Provide the (X, Y) coordinate of the cell's center where the given text is located.  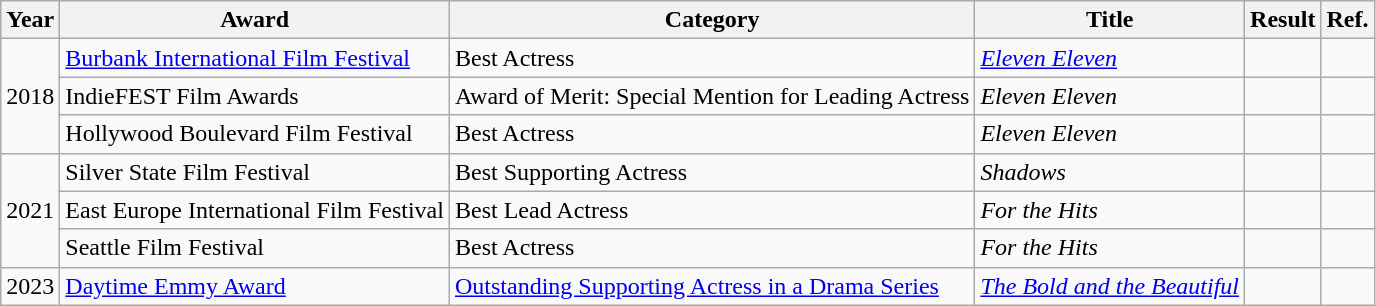
Seattle Film Festival (255, 248)
East Europe International Film Festival (255, 210)
Burbank International Film Festival (255, 58)
Year (30, 20)
Best Lead Actress (712, 210)
Outstanding Supporting Actress in a Drama Series (712, 286)
The Bold and the Beautiful (1110, 286)
Hollywood Boulevard Film Festival (255, 134)
Title (1110, 20)
2021 (30, 210)
Best Supporting Actress (712, 172)
Shadows (1110, 172)
2018 (30, 96)
IndieFEST Film Awards (255, 96)
Result (1283, 20)
Category (712, 20)
Ref. (1348, 20)
Award of Merit: Special Mention for Leading Actress (712, 96)
Award (255, 20)
2023 (30, 286)
Silver State Film Festival (255, 172)
Daytime Emmy Award (255, 286)
